From the cell containing the given text, extract its center point as (X, Y) coordinate. 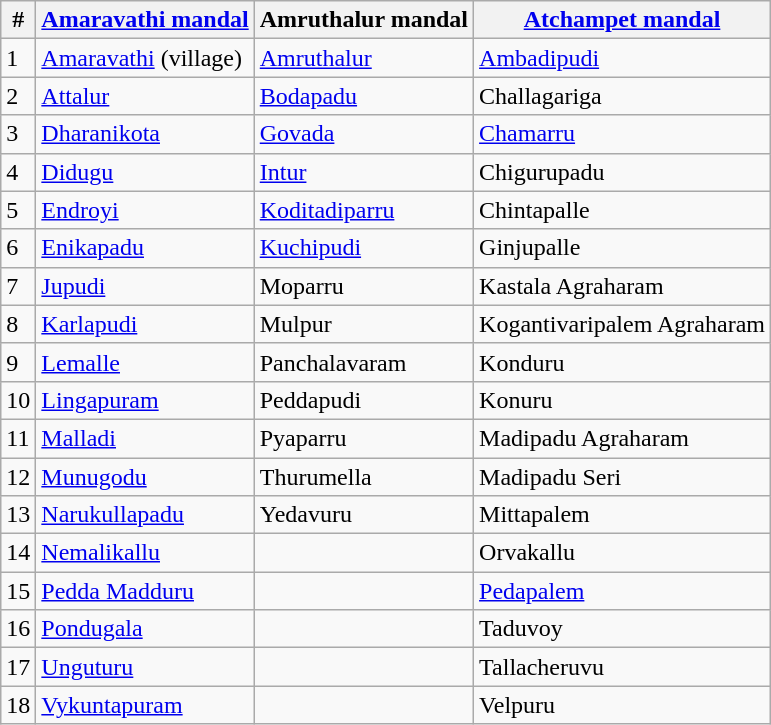
Orvakallu (622, 553)
Karlapudi (145, 324)
Pedda Madduru (145, 591)
8 (18, 324)
Kogantivaripalem Agraharam (622, 324)
Amaravathi (village) (145, 58)
Moparru (364, 286)
Amruthalur (364, 58)
Thurumella (364, 477)
Koditadiparru (364, 210)
1 (18, 58)
Ambadipudi (622, 58)
16 (18, 629)
Amruthalur mandal (364, 20)
Atchampet mandal (622, 20)
# (18, 20)
Challagariga (622, 96)
Narukullapadu (145, 515)
Madipadu Seri (622, 477)
3 (18, 134)
Malladi (145, 438)
14 (18, 553)
Kuchipudi (364, 248)
Enikapadu (145, 248)
Konduru (622, 362)
Bodapadu (364, 96)
6 (18, 248)
9 (18, 362)
Jupudi (145, 286)
Attalur (145, 96)
15 (18, 591)
Mulpur (364, 324)
2 (18, 96)
4 (18, 172)
Didugu (145, 172)
11 (18, 438)
Konuru (622, 400)
Mittapalem (622, 515)
Peddapudi (364, 400)
Intur (364, 172)
Vykuntapuram (145, 705)
Kastala Agraharam (622, 286)
Pedapalem (622, 591)
10 (18, 400)
Taduvoy (622, 629)
Pyaparru (364, 438)
Lingapuram (145, 400)
Amaravathi mandal (145, 20)
7 (18, 286)
5 (18, 210)
Chintapalle (622, 210)
Yedavuru (364, 515)
Madipadu Agraharam (622, 438)
Tallacheruvu (622, 667)
18 (18, 705)
Pondugala (145, 629)
12 (18, 477)
Chamarru (622, 134)
Munugodu (145, 477)
Velpuru (622, 705)
Panchalavaram (364, 362)
Chigurupadu (622, 172)
13 (18, 515)
Lemalle (145, 362)
Nemalikallu (145, 553)
Govada (364, 134)
Ginjupalle (622, 248)
17 (18, 667)
Dharanikota (145, 134)
Unguturu (145, 667)
Endroyi (145, 210)
